Provide the (x, y) coordinate of the cell's center where the given text is located.  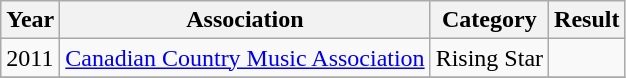
2011 (30, 58)
Canadian Country Music Association (245, 58)
Rising Star (489, 58)
Year (30, 20)
Association (245, 20)
Result (587, 20)
Category (489, 20)
